Provide the (X, Y) coordinate of the cell's center where the given text is located.  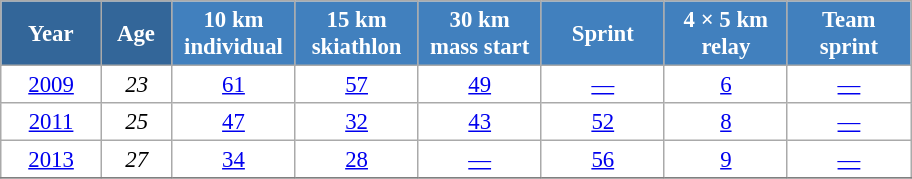
2011 (52, 122)
2009 (52, 85)
Team sprint (848, 34)
47 (234, 122)
49 (480, 85)
2013 (52, 160)
57 (356, 85)
Age (136, 34)
56 (602, 160)
8 (726, 122)
4 × 5 km relay (726, 34)
34 (234, 160)
Sprint (602, 34)
61 (234, 85)
28 (356, 160)
25 (136, 122)
6 (726, 85)
15 km skiathlon (356, 34)
52 (602, 122)
32 (356, 122)
43 (480, 122)
23 (136, 85)
27 (136, 160)
Year (52, 34)
30 km mass start (480, 34)
10 km individual (234, 34)
9 (726, 160)
